Scan for the cell matching the given text and deliver its (X, Y) coordinate at center. 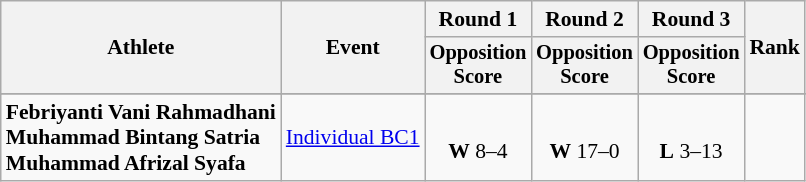
Round 3 (692, 19)
W 17–0 (584, 138)
Individual BC1 (353, 138)
Round 1 (478, 19)
Febriyanti Vani RahmadhaniMuhammad Bintang SatriaMuhammad Afrizal Syafa (141, 138)
Event (353, 48)
L 3–13 (692, 138)
Rank (774, 48)
Round 2 (584, 19)
Athlete (141, 48)
W 8–4 (478, 138)
